Extract the [x, y] coordinate from the center of the cell holding the provided text.  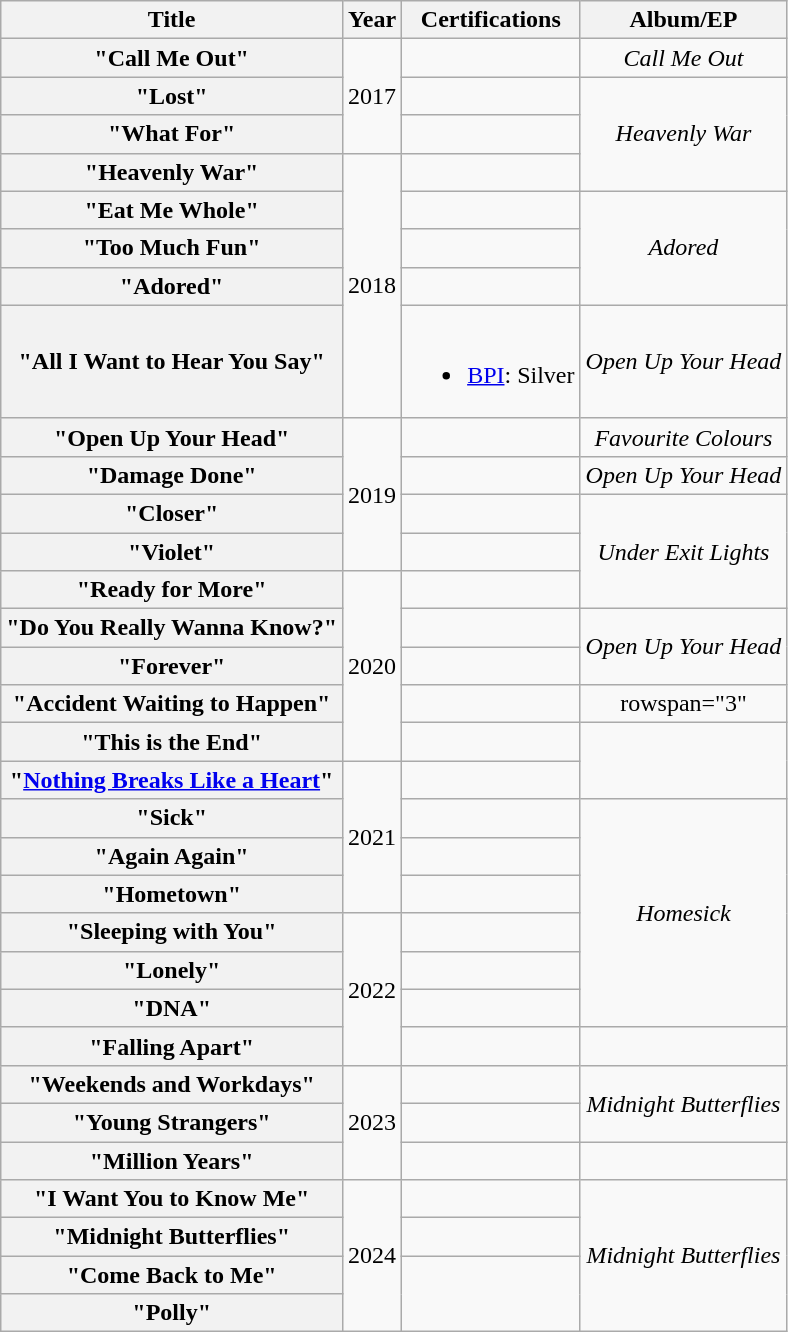
"Eat Me Whole" [172, 210]
"Weekends and Workdays" [172, 1084]
Call Me Out [684, 58]
BPI: Silver [491, 362]
"Accident Waiting to Happen" [172, 704]
2017 [372, 96]
"Closer" [172, 513]
2023 [372, 1122]
"Come Back to Me" [172, 1275]
rowspan="3" [684, 704]
"I Want You to Know Me" [172, 1199]
Homesick [684, 913]
"Falling Apart" [172, 1046]
"Polly" [172, 1313]
"All I Want to Hear You Say" [172, 362]
"Heavenly War" [172, 172]
2019 [372, 494]
"Nothing Breaks Like a Heart" [172, 780]
Year [372, 20]
2024 [372, 1256]
"Adored" [172, 286]
"Young Strangers" [172, 1122]
"This is the End" [172, 742]
"Hometown" [172, 894]
Adored [684, 248]
Favourite Colours [684, 437]
2020 [372, 666]
"Forever" [172, 666]
Certifications [491, 20]
"Open Up Your Head" [172, 437]
2022 [372, 989]
"Ready for More" [172, 590]
2018 [372, 286]
"Violet" [172, 551]
"Sleeping with You" [172, 932]
"Lost" [172, 96]
Heavenly War [684, 134]
"Lonely" [172, 970]
2021 [372, 837]
"DNA" [172, 1008]
Title [172, 20]
Under Exit Lights [684, 551]
"Million Years" [172, 1161]
Album/EP [684, 20]
"What For" [172, 134]
"Do You Really Wanna Know?" [172, 628]
"Sick" [172, 818]
"Damage Done" [172, 475]
"Call Me Out" [172, 58]
"Too Much Fun" [172, 248]
"Again Again" [172, 856]
"Midnight Butterflies" [172, 1237]
